Return [x, y] of the center of cell containing provided text 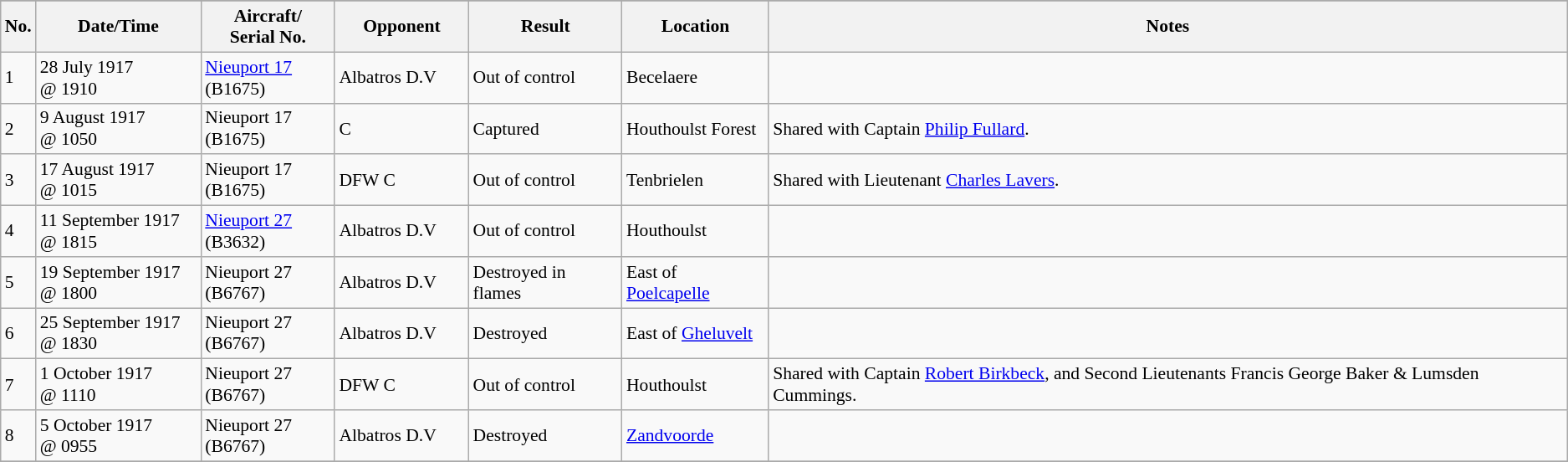
Becelaere [696, 77]
1 October 1917@ 1110 [119, 385]
Houthoulst Forest [696, 129]
8 [18, 435]
C [401, 129]
Shared with Lieutenant Charles Lavers. [1167, 181]
9 August 1917@ 1050 [119, 129]
1 [18, 77]
Destroyed in flames [545, 283]
5 October 1917@ 0955 [119, 435]
Date/Time [119, 27]
No. [18, 27]
19 September 1917@ 1800 [119, 283]
7 [18, 385]
Shared with Captain Philip Fullard. [1167, 129]
Captured [545, 129]
28 July 1917@ 1910 [119, 77]
11 September 1917@ 1815 [119, 231]
East of Gheluvelt [696, 333]
Shared with Captain Robert Birkbeck, and Second Lieutenants Francis George Baker & Lumsden Cummings. [1167, 385]
Tenbrielen [696, 181]
6 [18, 333]
Notes [1167, 27]
Zandvoorde [696, 435]
Location [696, 27]
Nieuport 27(B3632) [268, 231]
4 [18, 231]
17 August 1917@ 1015 [119, 181]
5 [18, 283]
East of Poelcapelle [696, 283]
2 [18, 129]
25 September 1917@ 1830 [119, 333]
3 [18, 181]
Aircraft/Serial No. [268, 27]
Opponent [401, 27]
Result [545, 27]
